Locate the cell with the specified text and output its (x, y) center coordinate. 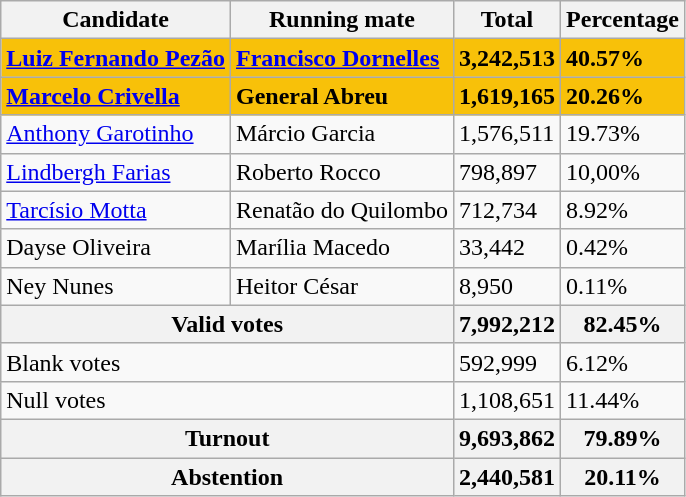
3,242,513 (506, 58)
Francisco Dornelles (342, 58)
19.73% (623, 134)
6.12% (623, 362)
Lindbergh Farias (116, 172)
Valid votes (228, 324)
8.92% (623, 210)
79.89% (623, 438)
Null votes (228, 400)
Renatão do Quilombo (342, 210)
General Abreu (342, 96)
Ney Nunes (116, 286)
Candidate (116, 20)
11.44% (623, 400)
Dayse Oliveira (116, 248)
Roberto Rocco (342, 172)
1,619,165 (506, 96)
20.11% (623, 477)
Percentage (623, 20)
0.11% (623, 286)
1,576,511 (506, 134)
Marcelo Crivella (116, 96)
0.42% (623, 248)
712,734 (506, 210)
Total (506, 20)
Márcio Garcia (342, 134)
7,992,212 (506, 324)
20.26% (623, 96)
9,693,862 (506, 438)
40.57% (623, 58)
Heitor César (342, 286)
Marília Macedo (342, 248)
Blank votes (228, 362)
Anthony Garotinho (116, 134)
Turnout (228, 438)
8,950 (506, 286)
Tarcísio Motta (116, 210)
592,999 (506, 362)
Luiz Fernando Pezão (116, 58)
82.45% (623, 324)
Abstention (228, 477)
10,00% (623, 172)
2,440,581 (506, 477)
798,897 (506, 172)
Running mate (342, 20)
1,108,651 (506, 400)
33,442 (506, 248)
